Search for the cell housing the specified text and yield its (X, Y) center coordinate. 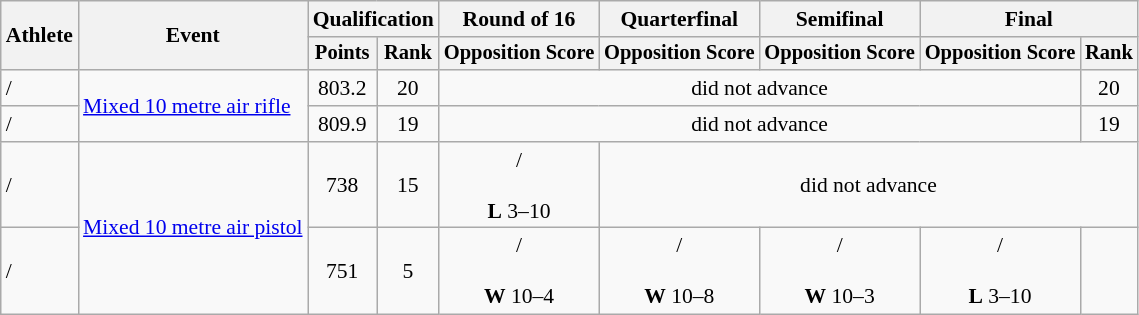
Qualification (374, 19)
/ W 10–8 (679, 272)
/ W 10–4 (519, 272)
Quarterfinal (679, 19)
Semifinal (839, 19)
803.2 (342, 88)
/ W 10–3 (839, 272)
Mixed 10 metre air rifle (193, 106)
Event (193, 36)
Points (342, 54)
Final (1029, 19)
5 (408, 272)
Round of 16 (519, 19)
738 (342, 186)
751 (342, 272)
Athlete (40, 36)
Mixed 10 metre air pistol (193, 228)
809.9 (342, 124)
15 (408, 186)
